Extract the (X, Y) coordinate from the center of the cell holding the provided text.  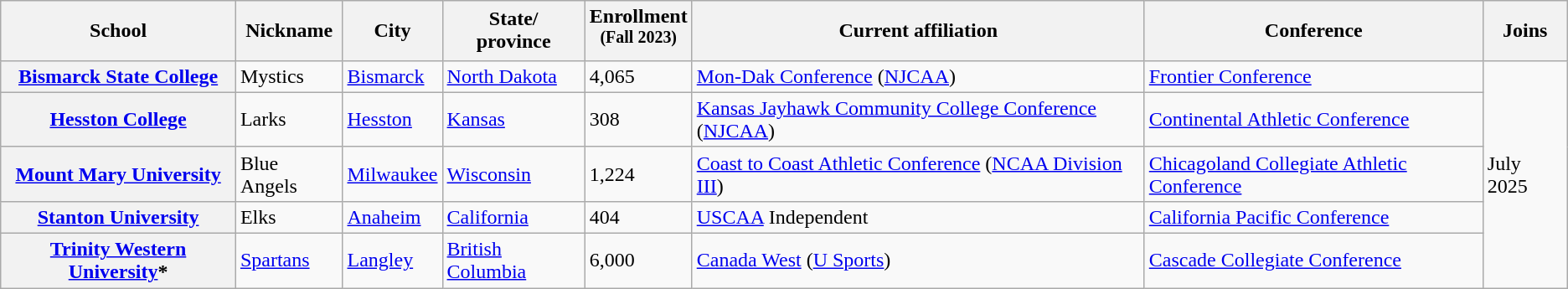
1,224 (638, 174)
Hesston (392, 119)
State/province (513, 31)
Mystics (289, 76)
Joins (1524, 31)
North Dakota (513, 76)
Chicagoland Collegiate Athletic Conference (1313, 174)
Enrollment(Fall 2023) (638, 31)
Canada West (U Sports) (918, 261)
Anaheim (392, 217)
Nickname (289, 31)
404 (638, 217)
Larks (289, 119)
Bismarck (392, 76)
6,000 (638, 261)
Frontier Conference (1313, 76)
Milwaukee (392, 174)
Elks (289, 217)
Continental Athletic Conference (1313, 119)
Kansas Jayhawk Community College Conference (NJCAA) (918, 119)
Kansas (513, 119)
Stanton University (119, 217)
Mon-Dak Conference (NJCAA) (918, 76)
4,065 (638, 76)
Langley (392, 261)
Mount Mary University (119, 174)
British Columbia (513, 261)
July 2025 (1524, 174)
Coast to Coast Athletic Conference (NCAA Division III) (918, 174)
Wisconsin (513, 174)
Blue Angels (289, 174)
California (513, 217)
School (119, 31)
City (392, 31)
Current affiliation (918, 31)
USCAA Independent (918, 217)
Hesston College (119, 119)
Cascade Collegiate Conference (1313, 261)
308 (638, 119)
Spartans (289, 261)
California Pacific Conference (1313, 217)
Trinity Western University* (119, 261)
Conference (1313, 31)
Bismarck State College (119, 76)
